Identify which cell holds the provided text, then report its [X, Y] central coordinate. 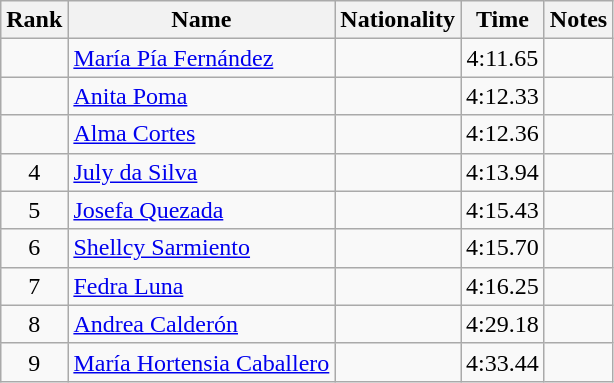
Time [503, 20]
Nationality [398, 20]
Notes [578, 20]
Andrea Calderón [202, 324]
Alma Cortes [202, 134]
July da Silva [202, 172]
4:12.36 [503, 134]
Anita Poma [202, 96]
Fedra Luna [202, 286]
Shellcy Sarmiento [202, 248]
4:15.70 [503, 248]
4:15.43 [503, 210]
Rank [34, 20]
8 [34, 324]
4 [34, 172]
María Hortensia Caballero [202, 362]
5 [34, 210]
4:13.94 [503, 172]
6 [34, 248]
4:11.65 [503, 58]
María Pía Fernández [202, 58]
Name [202, 20]
4:33.44 [503, 362]
4:12.33 [503, 96]
4:29.18 [503, 324]
4:16.25 [503, 286]
7 [34, 286]
9 [34, 362]
Josefa Quezada [202, 210]
